Determine the (x, y) coordinate at the center of the cell enclosing the given text.  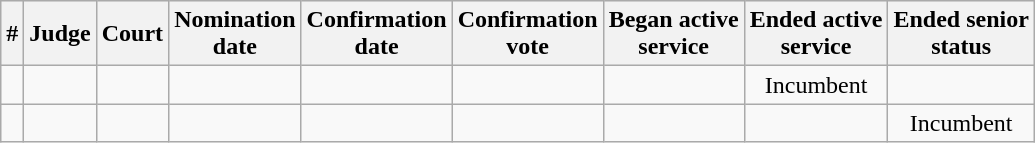
Confirmationvote (528, 34)
Court (132, 34)
# (12, 34)
Confirmationdate (376, 34)
Ended activeservice (816, 34)
Nominationdate (235, 34)
Began activeservice (674, 34)
Judge (60, 34)
Ended seniorstatus (961, 34)
